For the text-containing cell, return its midpoint in (x, y) coordinate format. 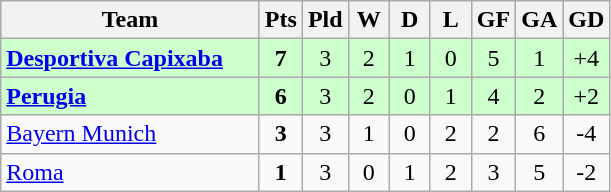
+2 (586, 96)
Roma (130, 172)
Pld (325, 20)
D (410, 20)
Bayern Munich (130, 134)
Pts (280, 20)
L (450, 20)
GD (586, 20)
7 (280, 58)
-2 (586, 172)
+4 (586, 58)
4 (493, 96)
Desportiva Capixaba (130, 58)
GA (540, 20)
W (368, 20)
Team (130, 20)
Perugia (130, 96)
GF (493, 20)
-4 (586, 134)
